From the cell containing the given text, extract its center point as (X, Y) coordinate. 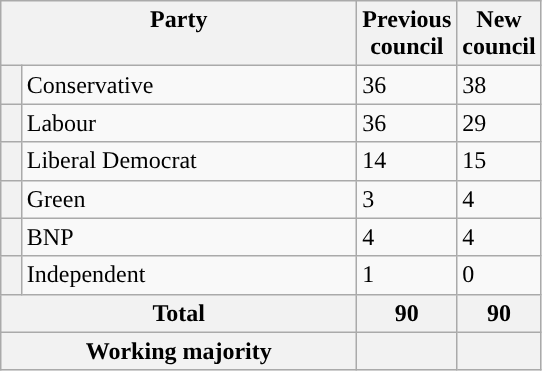
38 (499, 85)
1 (407, 275)
14 (407, 161)
29 (499, 123)
Labour (189, 123)
Green (189, 199)
Working majority (179, 351)
Conservative (189, 85)
3 (407, 199)
New council (499, 34)
15 (499, 161)
Previous council (407, 34)
Independent (189, 275)
Liberal Democrat (189, 161)
Total (179, 313)
BNP (189, 237)
Party (179, 34)
0 (499, 275)
